For the text-containing cell, return its midpoint in [x, y] coordinate format. 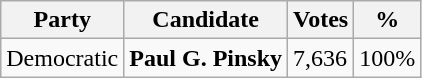
Democratic [62, 58]
Paul G. Pinsky [206, 58]
% [388, 20]
Party [62, 20]
100% [388, 58]
7,636 [321, 58]
Votes [321, 20]
Candidate [206, 20]
